Detect which cell encompasses the target text, then output its [x, y] center coordinate. 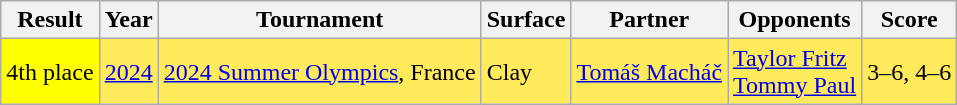
Opponents [795, 20]
2024 Summer Olympics, France [320, 72]
Result [50, 20]
4th place [50, 72]
Surface [526, 20]
Partner [650, 20]
3–6, 4–6 [910, 72]
Year [128, 20]
Tomáš Macháč [650, 72]
Taylor Fritz Tommy Paul [795, 72]
2024 [128, 72]
Clay [526, 72]
Score [910, 20]
Tournament [320, 20]
